Determine the [X, Y] coordinate at the center of the cell enclosing the given text.  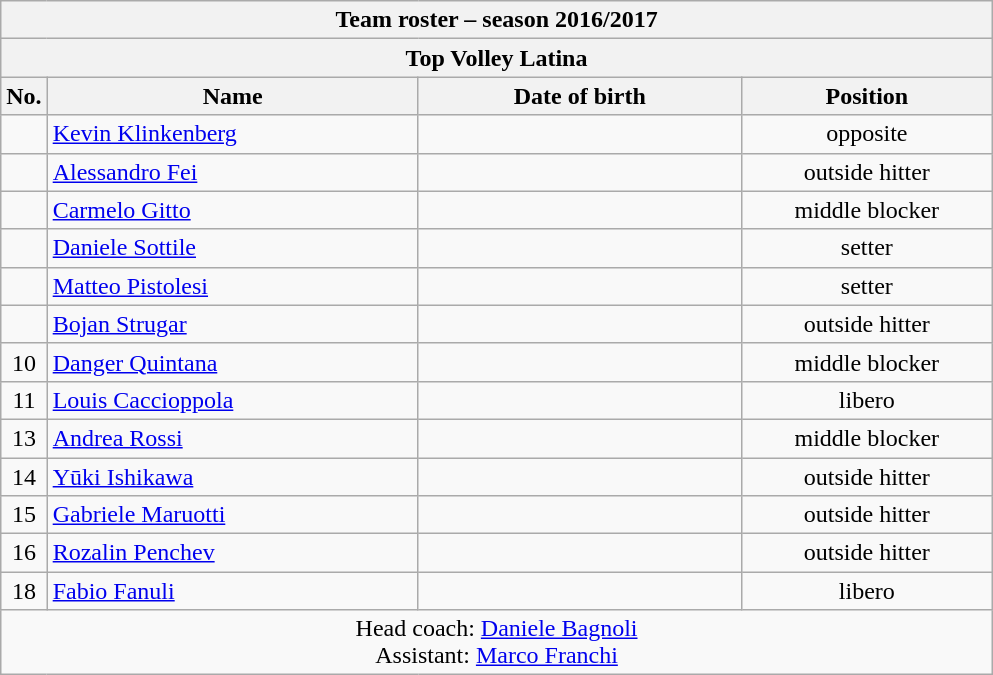
Name [232, 96]
No. [24, 96]
10 [24, 362]
Yūki Ishikawa [232, 477]
Gabriele Maruotti [232, 515]
Carmelo Gitto [232, 210]
Andrea Rossi [232, 438]
14 [24, 477]
Daniele Sottile [232, 248]
Position [866, 96]
18 [24, 591]
Bojan Strugar [232, 324]
Fabio Fanuli [232, 591]
opposite [866, 134]
Top Volley Latina [497, 58]
Head coach: Daniele BagnoliAssistant: Marco Franchi [497, 642]
16 [24, 553]
Kevin Klinkenberg [232, 134]
11 [24, 400]
Alessandro Fei [232, 172]
Team roster – season 2016/2017 [497, 20]
13 [24, 438]
Date of birth [580, 96]
Rozalin Penchev [232, 553]
Danger Quintana [232, 362]
Matteo Pistolesi [232, 286]
15 [24, 515]
Louis Caccioppola [232, 400]
